Detect which cell encompasses the target text, then output its [x, y] center coordinate. 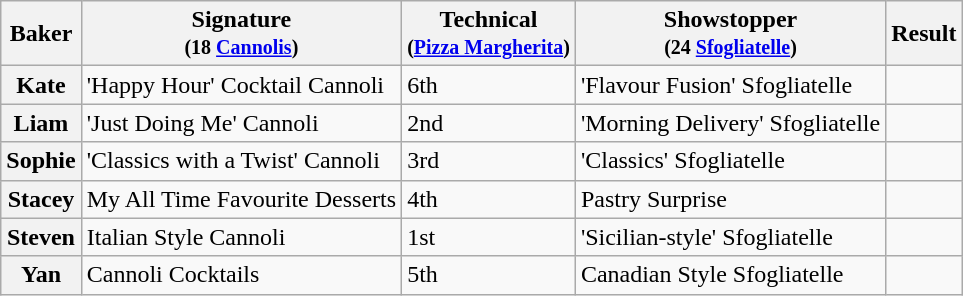
'Flavour Fusion' Sfogliatelle [730, 85]
Pastry Surprise [730, 199]
Kate [41, 85]
Steven [41, 237]
Liam [41, 123]
Result [924, 34]
4th [489, 199]
Signature(18 Cannolis) [241, 34]
'Just Doing Me' Cannoli [241, 123]
Canadian Style Sfogliatelle [730, 275]
'Classics with a Twist' Cannoli [241, 161]
5th [489, 275]
Sophie [41, 161]
Technical(Pizza Margherita) [489, 34]
6th [489, 85]
3rd [489, 161]
Italian Style Cannoli [241, 237]
Stacey [41, 199]
Cannoli Cocktails [241, 275]
'Sicilian-style' Sfogliatelle [730, 237]
'Morning Delivery' Sfogliatelle [730, 123]
My All Time Favourite Desserts [241, 199]
1st [489, 237]
'Happy Hour' Cocktail Cannoli [241, 85]
Yan [41, 275]
Baker [41, 34]
'Classics' Sfogliatelle [730, 161]
Showstopper(24 Sfogliatelle) [730, 34]
2nd [489, 123]
